Extract the (x, y) coordinate from the center of the cell holding the provided text.  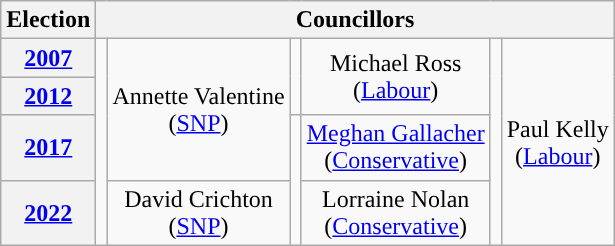
2017 (48, 148)
David Crichton(SNP) (198, 212)
2012 (48, 96)
Meghan Gallacher(Conservative) (396, 148)
Annette Valentine(SNP) (198, 110)
Lorraine Nolan(Conservative) (396, 212)
Election (48, 20)
Councillors (355, 20)
2007 (48, 58)
Michael Ross(Labour) (396, 77)
2022 (48, 212)
Paul Kelly(Labour) (558, 142)
